Determine the [x, y] coordinate at the center of the cell enclosing the given text.  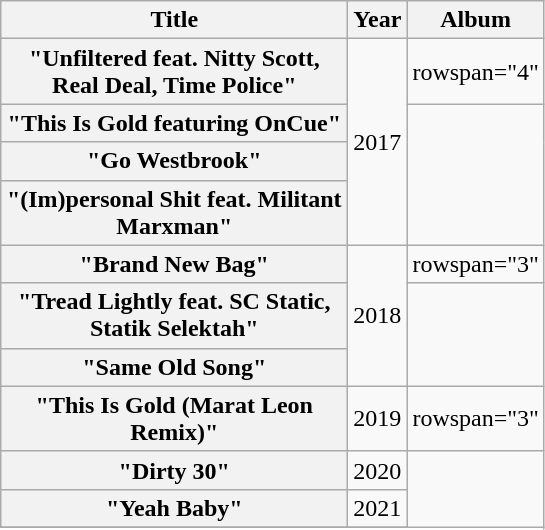
Title [174, 20]
"Go Westbrook" [174, 161]
"This Is Gold featuring OnCue" [174, 123]
"This Is Gold (Marat Leon Remix)" [174, 418]
2019 [378, 418]
"Brand New Bag" [174, 264]
2020 [378, 470]
Year [378, 20]
Album [476, 20]
"Dirty 30" [174, 470]
2017 [378, 142]
2018 [378, 316]
"Same Old Song" [174, 367]
"Tread Lightly feat. SC Static, Statik Selektah" [174, 316]
"(Im)personal Shit feat. Militant Marxman" [174, 212]
2021 [378, 508]
"Yeah Baby" [174, 508]
"Unfiltered feat. Nitty Scott, Real Deal, Time Police" [174, 72]
rowspan="4" [476, 72]
